For the text-containing cell, return its midpoint in [X, Y] coordinate format. 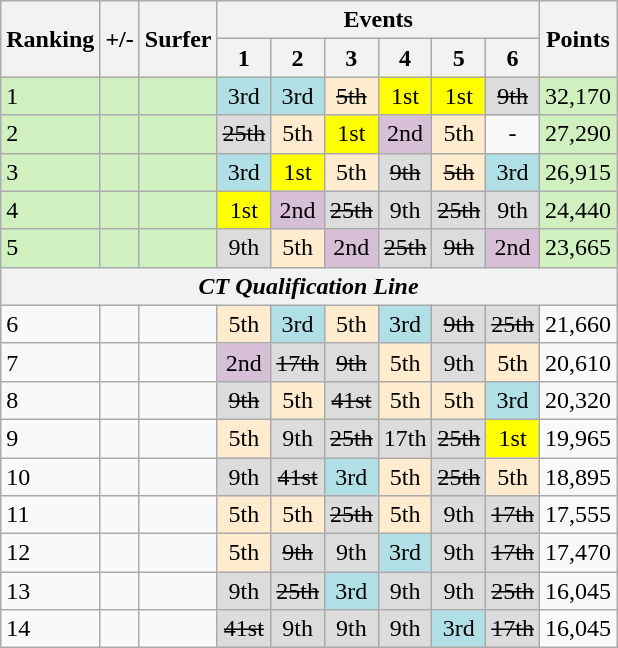
- [513, 134]
+/- [120, 39]
8 [50, 400]
21,660 [578, 324]
20,320 [578, 400]
Points [578, 39]
Ranking [50, 39]
7 [50, 362]
27,290 [578, 134]
19,965 [578, 438]
13 [50, 591]
23,665 [578, 248]
20,610 [578, 362]
10 [50, 477]
Events [378, 20]
18,895 [578, 477]
32,170 [578, 96]
17,555 [578, 515]
Surfer [178, 39]
17,470 [578, 553]
24,440 [578, 210]
12 [50, 553]
14 [50, 629]
26,915 [578, 172]
9 [50, 438]
11 [50, 515]
CT Qualification Line [309, 286]
